Pinpoint the cell where the given text exists, returning its (x, y) midpoint coordinate. 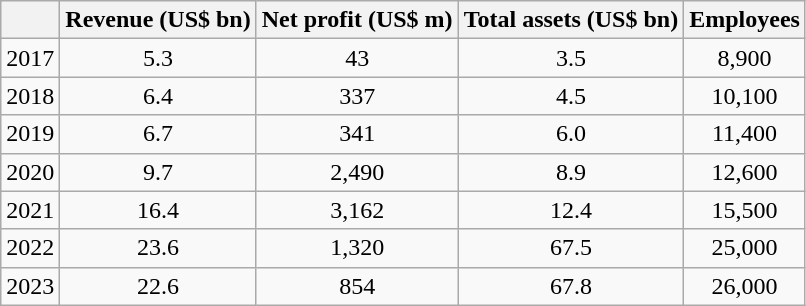
Revenue (US$ bn) (158, 20)
25,000 (745, 248)
22.6 (158, 286)
12,600 (745, 172)
5.3 (158, 58)
Net profit (US$ m) (357, 20)
23.6 (158, 248)
6.7 (158, 134)
2018 (30, 96)
1,320 (357, 248)
341 (357, 134)
67.8 (571, 286)
2,490 (357, 172)
15,500 (745, 210)
337 (357, 96)
6.0 (571, 134)
Total assets (US$ bn) (571, 20)
2017 (30, 58)
4.5 (571, 96)
Employees (745, 20)
854 (357, 286)
10,100 (745, 96)
43 (357, 58)
16.4 (158, 210)
8.9 (571, 172)
12.4 (571, 210)
67.5 (571, 248)
6.4 (158, 96)
2021 (30, 210)
11,400 (745, 134)
9.7 (158, 172)
3.5 (571, 58)
3,162 (357, 210)
2023 (30, 286)
26,000 (745, 286)
2019 (30, 134)
8,900 (745, 58)
2020 (30, 172)
2022 (30, 248)
